For the text-containing cell, return its midpoint in [x, y] coordinate format. 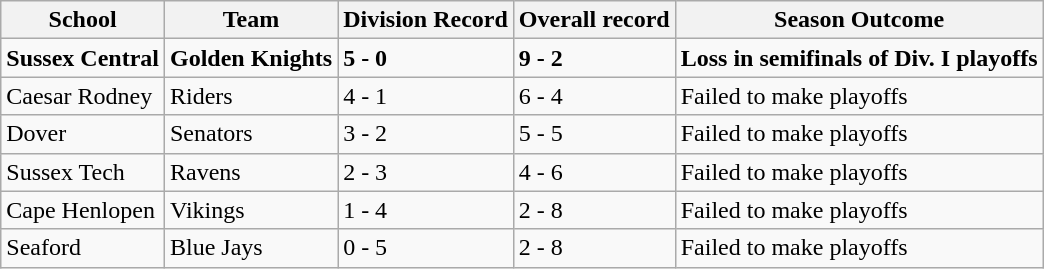
Ravens [250, 172]
Blue Jays [250, 248]
Sussex Tech [83, 172]
3 - 2 [426, 134]
1 - 4 [426, 210]
4 - 6 [594, 172]
Golden Knights [250, 58]
4 - 1 [426, 96]
9 - 2 [594, 58]
5 - 5 [594, 134]
School [83, 20]
Caesar Rodney [83, 96]
6 - 4 [594, 96]
Dover [83, 134]
Loss in semifinals of Div. I playoffs [859, 58]
0 - 5 [426, 248]
Senators [250, 134]
Riders [250, 96]
Sussex Central [83, 58]
Season Outcome [859, 20]
5 - 0 [426, 58]
Overall record [594, 20]
Seaford [83, 248]
Team [250, 20]
Vikings [250, 210]
2 - 3 [426, 172]
Division Record [426, 20]
Cape Henlopen [83, 210]
